Scan for the cell matching the given text and deliver its (x, y) coordinate at center. 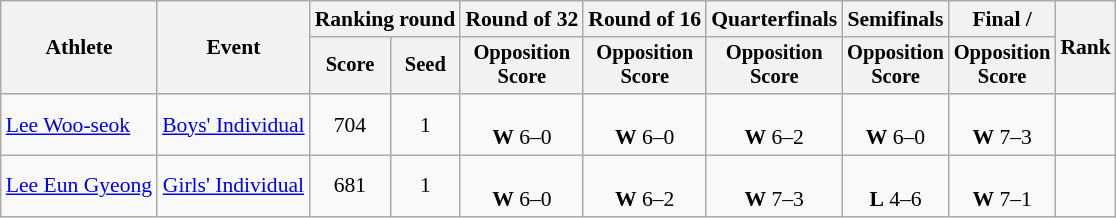
704 (350, 124)
Boys' Individual (234, 124)
W 7–1 (1002, 186)
Athlete (79, 48)
681 (350, 186)
Score (350, 66)
Quarterfinals (774, 19)
Rank (1086, 48)
Lee Woo-seok (79, 124)
Final / (1002, 19)
Seed (425, 66)
Semifinals (896, 19)
Round of 32 (522, 19)
Event (234, 48)
Girls' Individual (234, 186)
L 4–6 (896, 186)
Lee Eun Gyeong (79, 186)
Round of 16 (644, 19)
Ranking round (386, 19)
